Identify which cell holds the provided text, then report its [X, Y] central coordinate. 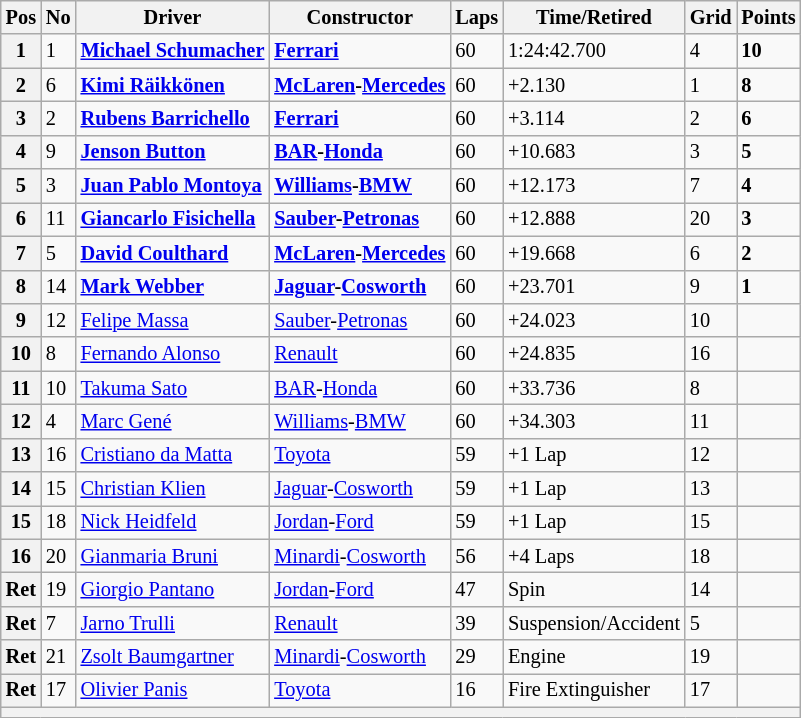
+10.683 [594, 152]
Suspension/Accident [594, 623]
56 [476, 556]
Takuma Sato [173, 388]
+3.114 [594, 118]
+33.736 [594, 388]
Marc Gené [173, 421]
+12.173 [594, 186]
Constructor [360, 17]
Spin [594, 589]
+34.303 [594, 421]
Laps [476, 17]
Jenson Button [173, 152]
+24.023 [594, 320]
Giorgio Pantano [173, 589]
Juan Pablo Montoya [173, 186]
+24.835 [594, 354]
+23.701 [594, 287]
Pos [21, 17]
Zsolt Baumgartner [173, 657]
Olivier Panis [173, 690]
Points [768, 17]
Jarno Trulli [173, 623]
Cristiano da Matta [173, 455]
Fernando Alonso [173, 354]
Mark Webber [173, 287]
+12.888 [594, 219]
Rubens Barrichello [173, 118]
+19.668 [594, 253]
No [58, 17]
Driver [173, 17]
Christian Klien [173, 489]
29 [476, 657]
+2.130 [594, 85]
21 [58, 657]
Grid [711, 17]
Kimi Räikkönen [173, 85]
Fire Extinguisher [594, 690]
+4 Laps [594, 556]
Nick Heidfeld [173, 522]
Giancarlo Fisichella [173, 219]
Gianmaria Bruni [173, 556]
Felipe Massa [173, 320]
Michael Schumacher [173, 51]
39 [476, 623]
47 [476, 589]
Engine [594, 657]
Time/Retired [594, 17]
1:24:42.700 [594, 51]
David Coulthard [173, 253]
